Detect which cell encompasses the target text, then output its (x, y) center coordinate. 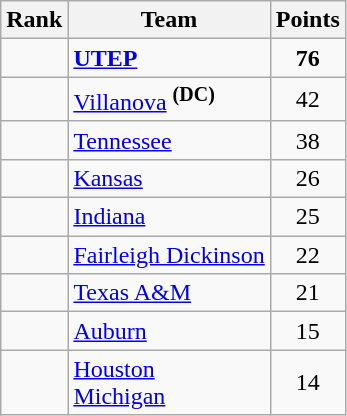
Points (308, 20)
42 (308, 100)
Indiana (169, 217)
22 (308, 255)
21 (308, 293)
14 (308, 382)
26 (308, 178)
Tennessee (169, 140)
15 (308, 331)
Kansas (169, 178)
HoustonMichigan (169, 382)
Auburn (169, 331)
25 (308, 217)
Villanova (DC) (169, 100)
Team (169, 20)
Fairleigh Dickinson (169, 255)
Rank (34, 20)
38 (308, 140)
Texas A&M (169, 293)
76 (308, 58)
UTEP (169, 58)
